Return [X, Y] of the center of cell containing provided text 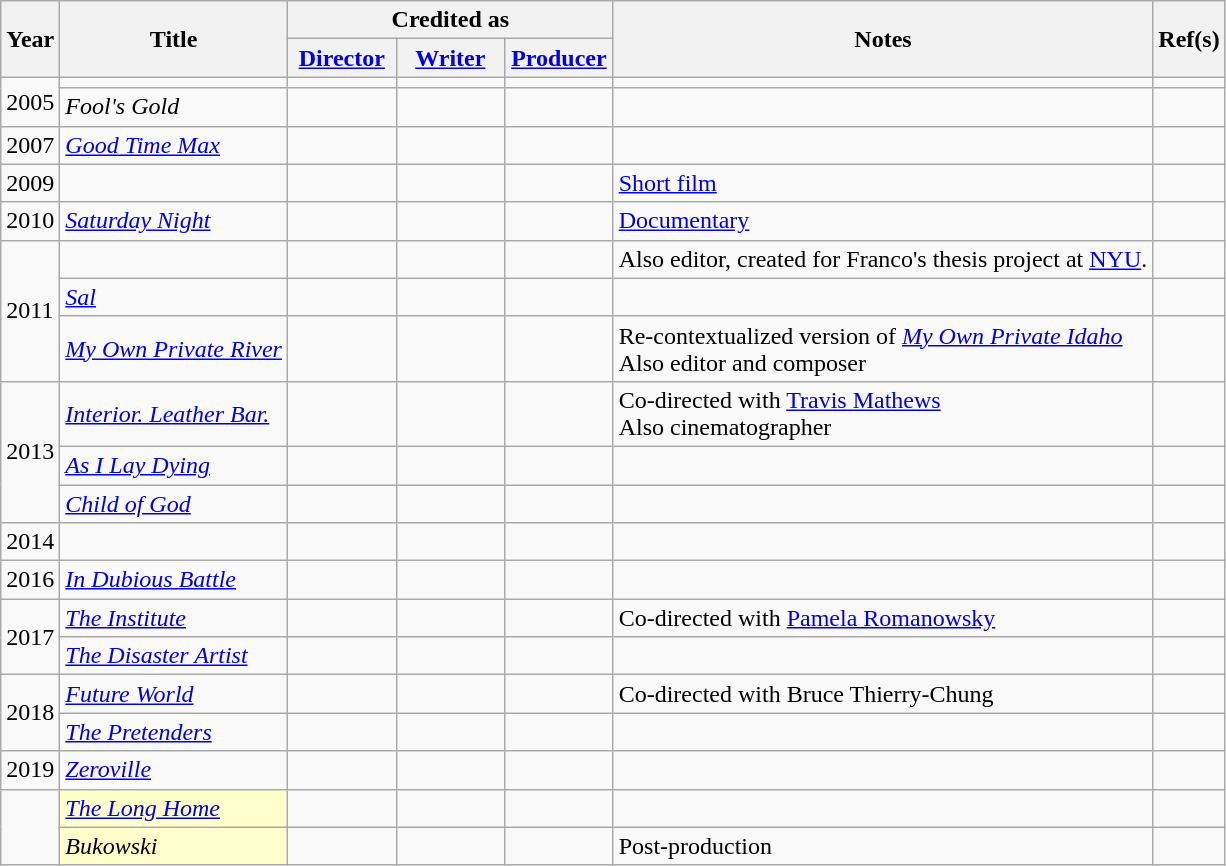
Sal [174, 297]
Co-directed with Pamela Romanowsky [883, 618]
Title [174, 39]
2016 [30, 580]
2017 [30, 637]
2009 [30, 183]
In Dubious Battle [174, 580]
2007 [30, 145]
The Pretenders [174, 732]
Ref(s) [1189, 39]
2013 [30, 452]
Zeroville [174, 770]
As I Lay Dying [174, 465]
The Institute [174, 618]
Director [342, 58]
Year [30, 39]
2019 [30, 770]
Co-directed with Bruce Thierry-Chung [883, 694]
2014 [30, 542]
The Long Home [174, 808]
Future World [174, 694]
Also editor, created for Franco's thesis project at NYU. [883, 259]
Notes [883, 39]
2011 [30, 310]
Short film [883, 183]
2010 [30, 221]
Documentary [883, 221]
Re-contextualized version of My Own Private IdahoAlso editor and composer [883, 348]
The Disaster Artist [174, 656]
Writer [450, 58]
Post-production [883, 846]
My Own Private River [174, 348]
Child of God [174, 503]
Bukowski [174, 846]
Co-directed with Travis MathewsAlso cinematographer [883, 414]
Good Time Max [174, 145]
2018 [30, 713]
Producer [560, 58]
2005 [30, 102]
Credited as [450, 20]
Interior. Leather Bar. [174, 414]
Saturday Night [174, 221]
Fool's Gold [174, 107]
